Identify which cell holds the provided text, then report its [x, y] central coordinate. 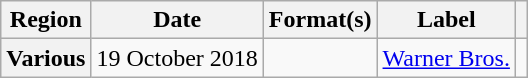
Region [46, 20]
Various [46, 58]
Date [177, 20]
Label [446, 20]
Format(s) [320, 20]
Warner Bros. [446, 58]
19 October 2018 [177, 58]
